Detect which cell encompasses the target text, then output its (x, y) center coordinate. 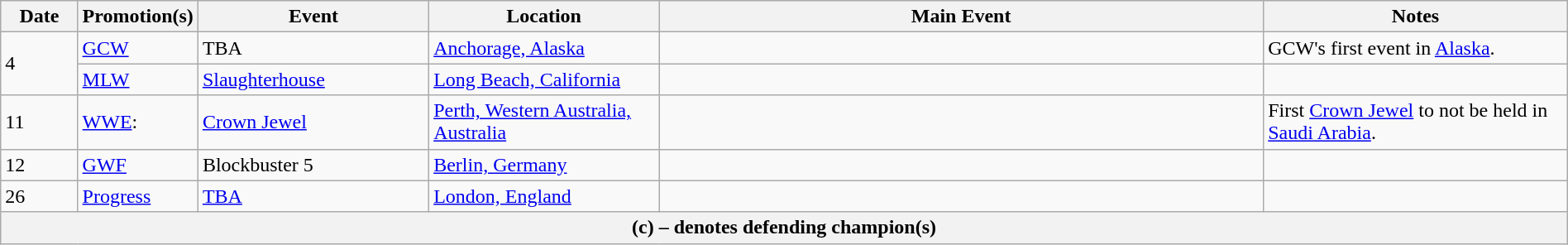
GWF (137, 165)
(c) – denotes defending champion(s) (784, 228)
Blockbuster 5 (313, 165)
4 (40, 64)
26 (40, 196)
Perth, Western Australia, Australia (544, 122)
12 (40, 165)
WWE: (137, 122)
Crown Jewel (313, 122)
11 (40, 122)
GCW's first event in Alaska. (1416, 48)
Event (313, 17)
Slaughterhouse (313, 79)
Long Beach, California (544, 79)
GCW (137, 48)
Main Event (961, 17)
London, England (544, 196)
First Crown Jewel to not be held in Saudi Arabia. (1416, 122)
Date (40, 17)
MLW (137, 79)
Promotion(s) (137, 17)
Location (544, 17)
Notes (1416, 17)
Anchorage, Alaska (544, 48)
Berlin, Germany (544, 165)
Progress (137, 196)
